Find where the given text appears and provide that cell's center as [X, Y] coordinate. 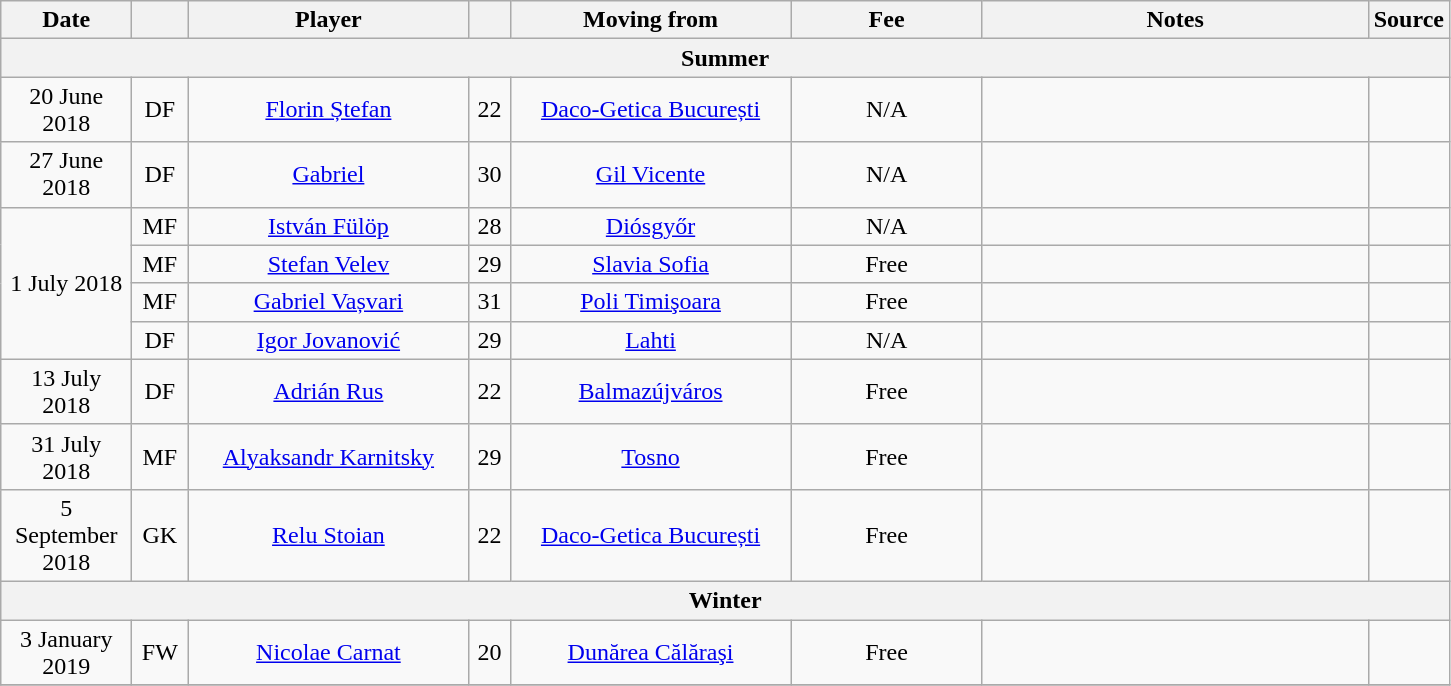
Adrián Rus [328, 392]
Summer [726, 58]
Dunărea Călăraşi [650, 652]
Tosno [650, 456]
Poli Timişoara [650, 302]
31 [490, 302]
István Fülöp [328, 226]
GK [160, 535]
28 [490, 226]
Relu Stoian [328, 535]
1 July 2018 [66, 283]
Notes [1175, 20]
Moving from [650, 20]
Player [328, 20]
Alyaksandr Karnitsky [328, 456]
30 [490, 174]
3 January 2019 [66, 652]
Diósgyőr [650, 226]
Balmazújváros [650, 392]
Fee [886, 20]
Nicolae Carnat [328, 652]
Date [66, 20]
FW [160, 652]
20 [490, 652]
Stefan Velev [328, 264]
Gabriel [328, 174]
13 July 2018 [66, 392]
Winter [726, 600]
Lahti [650, 340]
Gabriel Vașvari [328, 302]
31 July 2018 [66, 456]
Source [1408, 20]
Gil Vicente [650, 174]
Florin Ștefan [328, 110]
20 June 2018 [66, 110]
Slavia Sofia [650, 264]
27 June 2018 [66, 174]
5 September 2018 [66, 535]
Igor Jovanović [328, 340]
